Output the [X, Y] coordinate of the center of the cell containing the given text.  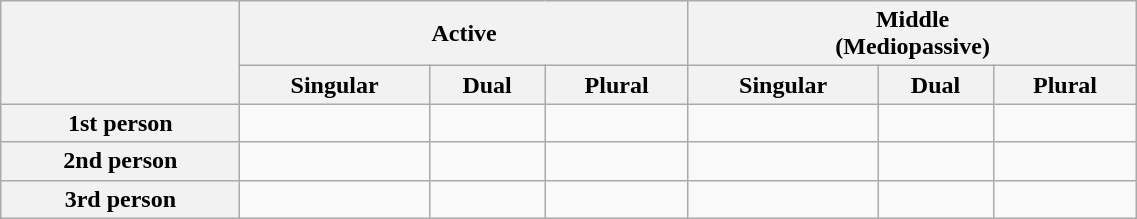
3rd person [120, 199]
Middle(Mediopassive) [912, 34]
Active [464, 34]
2nd person [120, 161]
1st person [120, 123]
